Identify which cell holds the provided text, then report its [x, y] central coordinate. 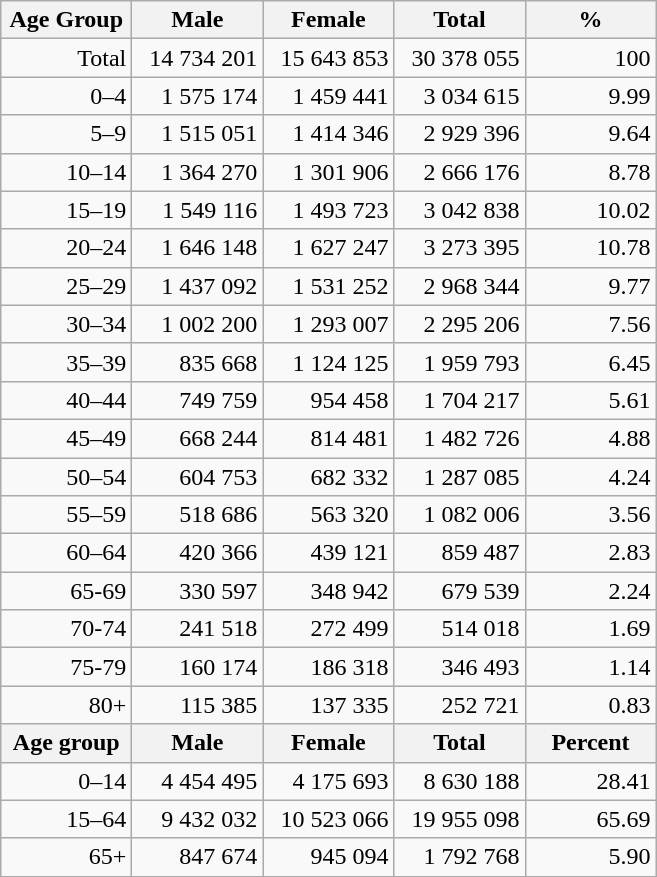
420 366 [198, 553]
1 549 116 [198, 210]
1 531 252 [328, 286]
1 515 051 [198, 134]
9.77 [590, 286]
682 332 [328, 477]
3 042 838 [460, 210]
7.56 [590, 324]
15 643 853 [328, 58]
65+ [66, 857]
8.78 [590, 172]
749 759 [198, 400]
1.69 [590, 629]
1 437 092 [198, 286]
348 942 [328, 591]
3 273 395 [460, 248]
186 318 [328, 667]
9.99 [590, 96]
945 094 [328, 857]
4.24 [590, 477]
1 627 247 [328, 248]
2.83 [590, 553]
0–4 [66, 96]
0–14 [66, 781]
70-74 [66, 629]
1 293 007 [328, 324]
1 124 125 [328, 362]
679 539 [460, 591]
19 955 098 [460, 819]
160 174 [198, 667]
2 968 344 [460, 286]
% [590, 20]
2 295 206 [460, 324]
3.56 [590, 515]
6.45 [590, 362]
5–9 [66, 134]
252 721 [460, 705]
954 458 [328, 400]
137 335 [328, 705]
75-79 [66, 667]
1 792 768 [460, 857]
10–14 [66, 172]
15–19 [66, 210]
Age group [66, 743]
3 034 615 [460, 96]
272 499 [328, 629]
115 385 [198, 705]
4 454 495 [198, 781]
2.24 [590, 591]
346 493 [460, 667]
668 244 [198, 438]
10 523 066 [328, 819]
563 320 [328, 515]
1 414 346 [328, 134]
45–49 [66, 438]
10.02 [590, 210]
1 646 148 [198, 248]
518 686 [198, 515]
Percent [590, 743]
2 929 396 [460, 134]
439 121 [328, 553]
1 002 200 [198, 324]
1 301 906 [328, 172]
2 666 176 [460, 172]
241 518 [198, 629]
859 487 [460, 553]
1 364 270 [198, 172]
55–59 [66, 515]
9.64 [590, 134]
15–64 [66, 819]
0.83 [590, 705]
1 082 006 [460, 515]
1 575 174 [198, 96]
25–29 [66, 286]
30–34 [66, 324]
14 734 201 [198, 58]
35–39 [66, 362]
1 493 723 [328, 210]
80+ [66, 705]
604 753 [198, 477]
60–64 [66, 553]
1 459 441 [328, 96]
1 704 217 [460, 400]
40–44 [66, 400]
10.78 [590, 248]
65-69 [66, 591]
20–24 [66, 248]
100 [590, 58]
65.69 [590, 819]
835 668 [198, 362]
330 597 [198, 591]
1.14 [590, 667]
1 959 793 [460, 362]
847 674 [198, 857]
4.88 [590, 438]
1 287 085 [460, 477]
28.41 [590, 781]
4 175 693 [328, 781]
30 378 055 [460, 58]
8 630 188 [460, 781]
814 481 [328, 438]
50–54 [66, 477]
514 018 [460, 629]
5.61 [590, 400]
5.90 [590, 857]
9 432 032 [198, 819]
1 482 726 [460, 438]
Age Group [66, 20]
